For the text-containing cell, return its midpoint in [x, y] coordinate format. 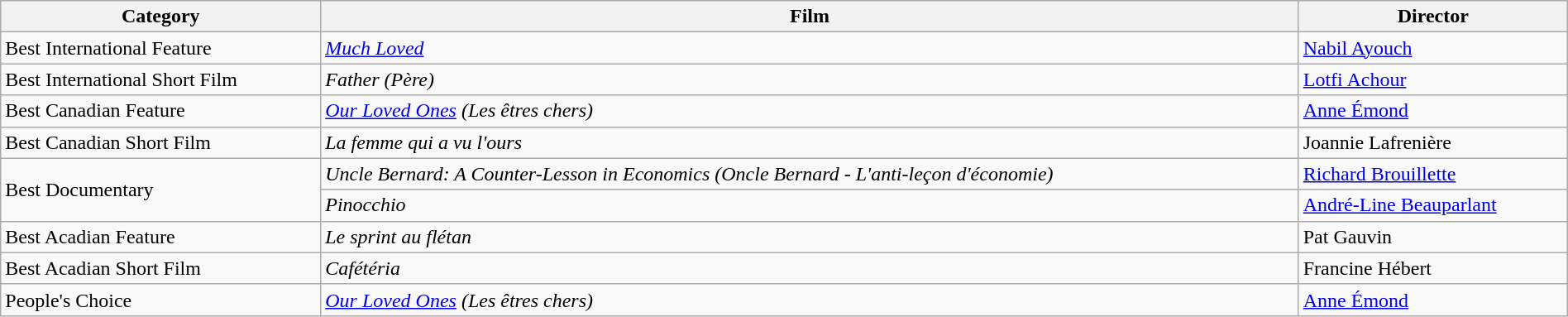
Best Acadian Short Film [160, 268]
Much Loved [810, 48]
Francine Hébert [1432, 268]
André-Line Beauparlant [1432, 205]
Richard Brouillette [1432, 174]
Nabil Ayouch [1432, 48]
Best International Short Film [160, 79]
Best Canadian Feature [160, 111]
Best Acadian Feature [160, 237]
Le sprint au flétan [810, 237]
Pinocchio [810, 205]
Best Canadian Short Film [160, 142]
Best Documentary [160, 190]
People's Choice [160, 300]
Uncle Bernard: A Counter-Lesson in Economics (Oncle Bernard - L'anti-leçon d'économie) [810, 174]
Cafétéria [810, 268]
Best International Feature [160, 48]
Lotfi Achour [1432, 79]
Pat Gauvin [1432, 237]
La femme qui a vu l'ours [810, 142]
Director [1432, 17]
Film [810, 17]
Joannie Lafrenière [1432, 142]
Category [160, 17]
Father (Père) [810, 79]
